Output the (X, Y) coordinate of the center of the cell containing the given text.  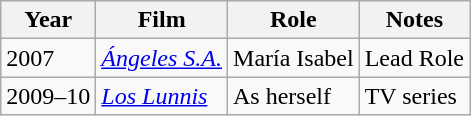
TV series (414, 96)
Notes (414, 20)
As herself (294, 96)
Role (294, 20)
Lead Role (414, 58)
María Isabel (294, 58)
2009–10 (48, 96)
Year (48, 20)
Film (162, 20)
Ángeles S.A. (162, 58)
Los Lunnis (162, 96)
2007 (48, 58)
